Pinpoint the cell where the given text exists, returning its (X, Y) midpoint coordinate. 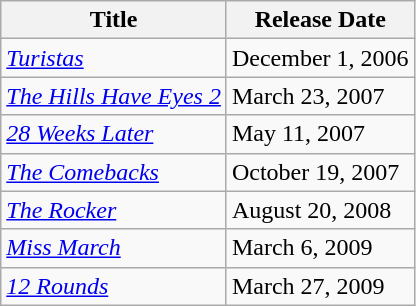
Title (114, 20)
March 6, 2009 (320, 248)
28 Weeks Later (114, 134)
December 1, 2006 (320, 58)
12 Rounds (114, 286)
August 20, 2008 (320, 210)
The Comebacks (114, 172)
The Rocker (114, 210)
Release Date (320, 20)
The Hills Have Eyes 2 (114, 96)
Miss March (114, 248)
Turistas (114, 58)
May 11, 2007 (320, 134)
October 19, 2007 (320, 172)
March 27, 2009 (320, 286)
March 23, 2007 (320, 96)
